For the text-containing cell, return its midpoint in (x, y) coordinate format. 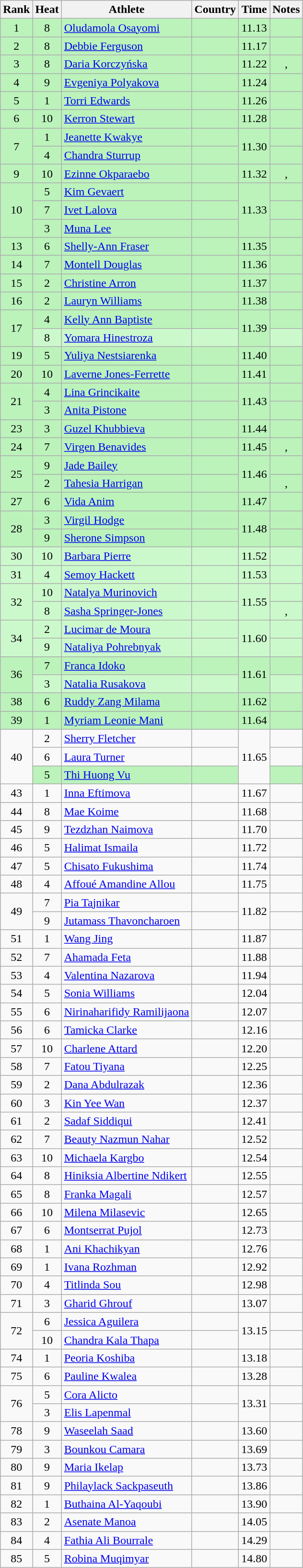
Sherone Simpson (127, 538)
Tamicka Clarke (127, 1030)
60 (16, 1103)
12.41 (254, 1121)
11.75 (254, 884)
12.73 (254, 1230)
12.65 (254, 1212)
27 (16, 501)
11.68 (254, 812)
13.73 (254, 1467)
Virgen Benavides (127, 447)
Yuliya Nestsiarenka (127, 356)
47 (16, 866)
34 (16, 638)
30 (16, 556)
13.86 (254, 1486)
66 (16, 1212)
Wang Jing (127, 939)
76 (16, 1404)
Laverne Jones-Ferrette (127, 374)
11.82 (254, 912)
11.61 (254, 675)
Evgeniya Polyakova (127, 82)
11.65 (254, 756)
Asenate Manoa (127, 1522)
79 (16, 1449)
85 (16, 1558)
13.60 (254, 1431)
11.17 (254, 46)
Torri Edwards (127, 101)
16 (16, 301)
Waseelah Saad (127, 1431)
12.25 (254, 1066)
23 (16, 429)
19 (16, 356)
Oludamola Osayomi (127, 28)
84 (16, 1540)
15 (16, 283)
11.33 (254, 210)
Notes (286, 10)
11.88 (254, 957)
Franka Magali (127, 1194)
Rank (16, 10)
55 (16, 1012)
12.07 (254, 1012)
24 (16, 447)
11.40 (254, 356)
Gharid Ghrouf (127, 1303)
Kerron Stewart (127, 119)
82 (16, 1504)
Barbara Pierre (127, 556)
12.04 (254, 993)
11.30 (254, 146)
12.76 (254, 1249)
11.37 (254, 283)
70 (16, 1285)
12.52 (254, 1139)
Christine Arron (127, 283)
48 (16, 884)
13.69 (254, 1449)
Yomara Hinestroza (127, 338)
Buthaina Al-Yaqoubi (127, 1504)
Jeanette Kwakye (127, 137)
Laura Turner (127, 756)
Ruddy Zang Milama (127, 702)
54 (16, 993)
Ani Khachikyan (127, 1249)
12.20 (254, 1048)
Valentina Nazarova (127, 975)
46 (16, 848)
13.31 (254, 1404)
Muna Lee (127, 228)
81 (16, 1486)
11.26 (254, 101)
Affoué Amandine Allou (127, 884)
51 (16, 939)
Chandra Sturrup (127, 155)
11.94 (254, 975)
11.36 (254, 265)
11.48 (254, 529)
Ahamada Feta (127, 957)
Halimat Ismaila (127, 848)
Tezdzhan Naimova (127, 830)
Robina Muqimyar (127, 1558)
11.39 (254, 328)
Athlete (127, 10)
11.53 (254, 575)
Chandra Kala Thapa (127, 1340)
11.35 (254, 247)
Heat (47, 10)
Fatou Tiyana (127, 1066)
40 (16, 756)
Hiniksia Albertine Ndikert (127, 1176)
14.80 (254, 1558)
Sonia Williams (127, 993)
61 (16, 1121)
Pauline Kwalea (127, 1376)
Myriam Leonie Mani (127, 720)
Philaylack Sackpaseuth (127, 1486)
11.72 (254, 848)
Anita Pistone (127, 410)
78 (16, 1431)
12.98 (254, 1285)
Ivana Rozhman (127, 1267)
12.37 (254, 1103)
56 (16, 1030)
36 (16, 675)
13.18 (254, 1358)
Fathia Ali Bourrale (127, 1540)
11.45 (254, 447)
Guzel Khubbieva (127, 429)
69 (16, 1267)
62 (16, 1139)
Daria Korczyńska (127, 64)
Charlene Attard (127, 1048)
68 (16, 1249)
11.60 (254, 638)
11.24 (254, 82)
Lauryn Williams (127, 301)
58 (16, 1066)
63 (16, 1158)
Milena Milasevic (127, 1212)
11.52 (254, 556)
11.64 (254, 720)
11.46 (254, 474)
13.90 (254, 1504)
Vida Anim (127, 501)
11.43 (254, 401)
11.62 (254, 702)
Sherry Fletcher (127, 738)
65 (16, 1194)
Peoria Koshiba (127, 1358)
Jade Bailey (127, 465)
Elis Lapenmal (127, 1413)
Tahesia Harrigan (127, 483)
Pia Tajnikar (127, 902)
14 (16, 265)
53 (16, 975)
13.07 (254, 1303)
13 (16, 247)
Chisato Fukushima (127, 866)
12.57 (254, 1194)
Bounkou Camara (127, 1449)
11.32 (254, 173)
Semoy Hackett (127, 575)
11.87 (254, 939)
31 (16, 575)
Ivet Lalova (127, 210)
71 (16, 1303)
Inna Eftimova (127, 793)
Virgil Hodge (127, 519)
Country (215, 10)
11.44 (254, 429)
38 (16, 702)
83 (16, 1522)
11.41 (254, 374)
12.16 (254, 1030)
20 (16, 374)
11.55 (254, 602)
17 (16, 328)
12.92 (254, 1267)
11.47 (254, 501)
Jutamass Thavoncharoen (127, 921)
Franca Idoko (127, 666)
Sadaf Siddiqui (127, 1121)
75 (16, 1376)
57 (16, 1048)
11.70 (254, 830)
11.38 (254, 301)
Ezinne Okparaebo (127, 173)
Beauty Nazmun Nahar (127, 1139)
Montserrat Pujol (127, 1230)
Kelly Ann Baptiste (127, 319)
67 (16, 1230)
Michaela Kargbo (127, 1158)
12.55 (254, 1176)
14.05 (254, 1522)
Titlinda Sou (127, 1285)
Maria Ikelap (127, 1467)
80 (16, 1467)
11.74 (254, 866)
Natalia Rusakova (127, 684)
Lucimar de Moura (127, 629)
Shelly-Ann Fraser (127, 247)
13.15 (254, 1331)
74 (16, 1358)
Jessica Aguilera (127, 1321)
Montell Douglas (127, 265)
11.13 (254, 28)
43 (16, 793)
Sasha Springer-Jones (127, 611)
13.28 (254, 1376)
12.54 (254, 1158)
Cora Alicto (127, 1395)
Nirinaharifidy Ramilijaona (127, 1012)
64 (16, 1176)
Nataliya Pohrebnyak (127, 647)
12.36 (254, 1084)
72 (16, 1331)
32 (16, 602)
21 (16, 401)
Time (254, 10)
Natalya Murinovich (127, 593)
14.29 (254, 1540)
Kin Yee Wan (127, 1103)
Dana Abdulrazak (127, 1084)
Kim Gevaert (127, 192)
39 (16, 720)
52 (16, 957)
11.67 (254, 793)
45 (16, 830)
25 (16, 474)
Mae Koime (127, 812)
49 (16, 912)
28 (16, 529)
59 (16, 1084)
Thi Huong Vu (127, 775)
11.22 (254, 64)
Lina Grincikaite (127, 392)
Debbie Ferguson (127, 46)
44 (16, 812)
11.28 (254, 119)
